Locate the cell with the specified text and output its (x, y) center coordinate. 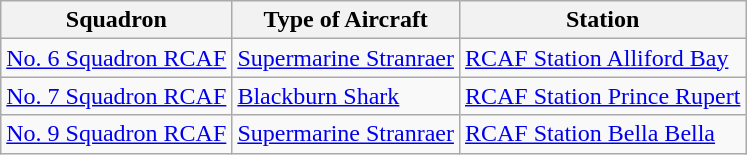
No. 9 Squadron RCAF (116, 134)
No. 6 Squadron RCAF (116, 58)
Station (602, 20)
RCAF Station Bella Bella (602, 134)
Blackburn Shark (346, 96)
Squadron (116, 20)
RCAF Station Alliford Bay (602, 58)
No. 7 Squadron RCAF (116, 96)
RCAF Station Prince Rupert (602, 96)
Type of Aircraft (346, 20)
